Determine the (x, y) coordinate at the center of the cell enclosing the given text.  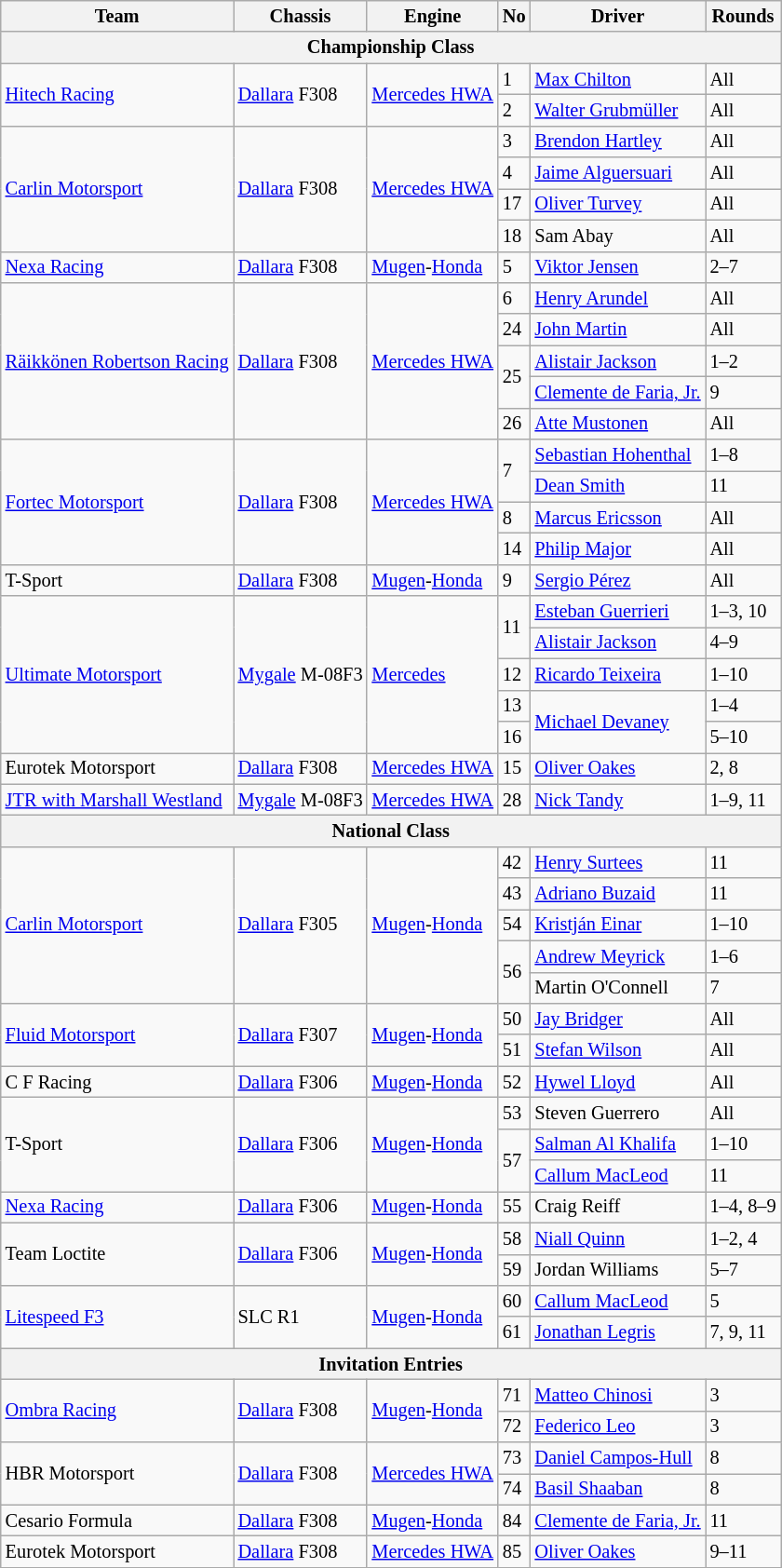
Fluid Motorsport (117, 1034)
74 (514, 1489)
84 (514, 1521)
42 (514, 862)
Atte Mustonen (618, 424)
1–6 (743, 956)
Oliver Turvey (618, 204)
58 (514, 1238)
7, 9, 11 (743, 1332)
John Martin (618, 330)
Sergio Pérez (618, 580)
57 (514, 1160)
14 (514, 548)
73 (514, 1458)
Nick Tandy (618, 800)
5–7 (743, 1270)
53 (514, 1113)
Fortec Motorsport (117, 503)
Martin O'Connell (618, 988)
Andrew Meyrick (618, 956)
9–11 (743, 1552)
13 (514, 706)
Esteban Guerrieri (618, 612)
Brendon Hartley (618, 142)
Marcus Ericsson (618, 518)
Dallara F305 (301, 925)
85 (514, 1552)
Ricardo Teixeira (618, 674)
Jonathan Legris (618, 1332)
SLC R1 (301, 1317)
17 (514, 204)
2, 8 (743, 768)
Henry Arundel (618, 298)
Engine (432, 16)
Federico Leo (618, 1426)
6 (514, 298)
Adriano Buzaid (618, 894)
Craig Reiff (618, 1207)
Hitech Racing (117, 95)
Dean Smith (618, 486)
56 (514, 972)
61 (514, 1332)
Invitation Entries (391, 1364)
55 (514, 1207)
Ultimate Motorsport (117, 674)
12 (514, 674)
1–2 (743, 361)
1–8 (743, 455)
Ombra Racing (117, 1410)
2–7 (743, 267)
Niall Quinn (618, 1238)
2 (514, 110)
54 (514, 925)
Team Loctite (117, 1253)
Michael Devaney (618, 721)
24 (514, 330)
Driver (618, 16)
4–9 (743, 642)
51 (514, 1050)
Championship Class (391, 47)
1–3, 10 (743, 612)
C F Racing (117, 1082)
National Class (391, 831)
Sam Abay (618, 236)
60 (514, 1301)
Salman Al Khalifa (618, 1144)
15 (514, 768)
Dallara F307 (301, 1034)
Henry Surtees (618, 862)
26 (514, 424)
Max Chilton (618, 79)
HBR Motorsport (117, 1473)
16 (514, 737)
Mercedes (432, 674)
59 (514, 1270)
Jordan Williams (618, 1270)
28 (514, 800)
No (514, 16)
52 (514, 1082)
50 (514, 1019)
Rounds (743, 16)
Stefan Wilson (618, 1050)
Jaime Alguersuari (618, 173)
71 (514, 1395)
5–10 (743, 737)
Räikkönen Robertson Racing (117, 360)
1–4 (743, 706)
1 (514, 79)
18 (514, 236)
43 (514, 894)
Steven Guerrero (618, 1113)
Philip Major (618, 548)
Chassis (301, 16)
1–9, 11 (743, 800)
Litespeed F3 (117, 1317)
Hywel Lloyd (618, 1082)
Cesario Formula (117, 1521)
Basil Shaaban (618, 1489)
Viktor Jensen (618, 267)
JTR with Marshall Westland (117, 800)
Daniel Campos-Hull (618, 1458)
Jay Bridger (618, 1019)
Walter Grubmüller (618, 110)
72 (514, 1426)
Matteo Chinosi (618, 1395)
Team (117, 16)
25 (514, 376)
Sebastian Hohenthal (618, 455)
1–2, 4 (743, 1238)
4 (514, 173)
1–4, 8–9 (743, 1207)
Kristján Einar (618, 925)
